Detect which cell encompasses the target text, then output its [x, y] center coordinate. 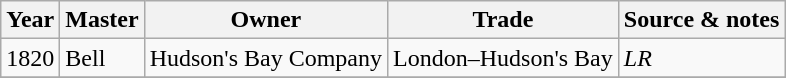
Hudson's Bay Company [266, 58]
Bell [102, 58]
London–Hudson's Bay [504, 58]
Trade [504, 20]
Owner [266, 20]
Year [30, 20]
LR [702, 58]
1820 [30, 58]
Source & notes [702, 20]
Master [102, 20]
